For the text-containing cell, return its midpoint in [x, y] coordinate format. 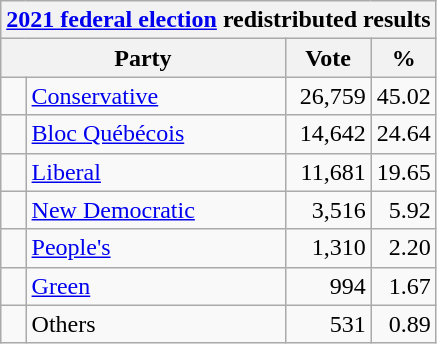
0.89 [404, 324]
2021 federal election redistributed results [218, 20]
45.02 [404, 96]
Party [143, 58]
994 [328, 286]
Bloc Québécois [156, 134]
531 [328, 324]
% [404, 58]
24.64 [404, 134]
Liberal [156, 172]
Green [156, 286]
1,310 [328, 248]
1.67 [404, 286]
5.92 [404, 210]
New Democratic [156, 210]
Conservative [156, 96]
3,516 [328, 210]
26,759 [328, 96]
19.65 [404, 172]
Vote [328, 58]
14,642 [328, 134]
Others [156, 324]
People's [156, 248]
11,681 [328, 172]
2.20 [404, 248]
